Determine the (x, y) coordinate at the center of the cell enclosing the given text.  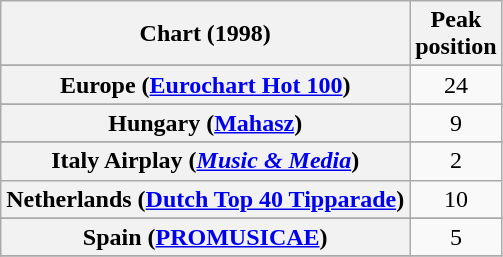
10 (456, 199)
Europe (Eurochart Hot 100) (206, 85)
Italy Airplay (Music & Media) (206, 161)
Netherlands (Dutch Top 40 Tipparade) (206, 199)
Peakposition (456, 34)
5 (456, 237)
Spain (PROMUSICAE) (206, 237)
9 (456, 123)
2 (456, 161)
Hungary (Mahasz) (206, 123)
24 (456, 85)
Chart (1998) (206, 34)
